Provide the (x, y) coordinate of the cell's center where the given text is located.  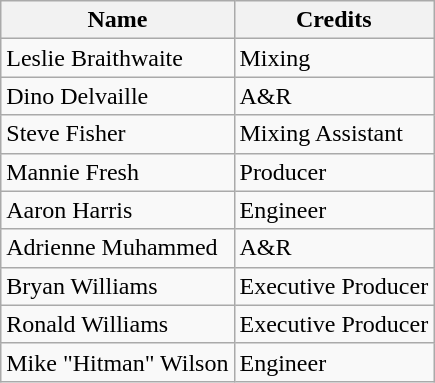
Producer (334, 172)
Dino Delvaille (118, 96)
Ronald Williams (118, 324)
Mixing Assistant (334, 134)
Mike "Hitman" Wilson (118, 362)
Name (118, 20)
Leslie Braithwaite (118, 58)
Steve Fisher (118, 134)
Credits (334, 20)
Adrienne Muhammed (118, 248)
Aaron Harris (118, 210)
Mixing (334, 58)
Bryan Williams (118, 286)
Mannie Fresh (118, 172)
